Return the [x, y] coordinate for the center point of the cell that contains the specified text.  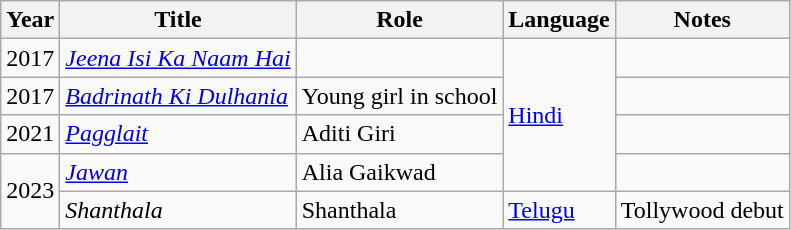
Jawan [178, 172]
2021 [30, 134]
Title [178, 20]
Young girl in school [400, 96]
Aditi Giri [400, 134]
Hindi [559, 115]
Role [400, 20]
Pagglait [178, 134]
2023 [30, 191]
Notes [702, 20]
Alia Gaikwad [400, 172]
Language [559, 20]
Year [30, 20]
Badrinath Ki Dulhania [178, 96]
Tollywood debut [702, 210]
Telugu [559, 210]
Jeena Isi Ka Naam Hai [178, 58]
